For the text-containing cell, return its midpoint in (X, Y) coordinate format. 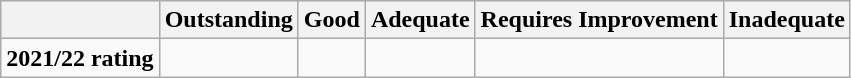
Outstanding (228, 20)
Good (332, 20)
Adequate (420, 20)
Requires Improvement (599, 20)
2021/22 rating (80, 58)
Inadequate (786, 20)
